Return the (x, y) coordinate for the center point of the cell that contains the specified text.  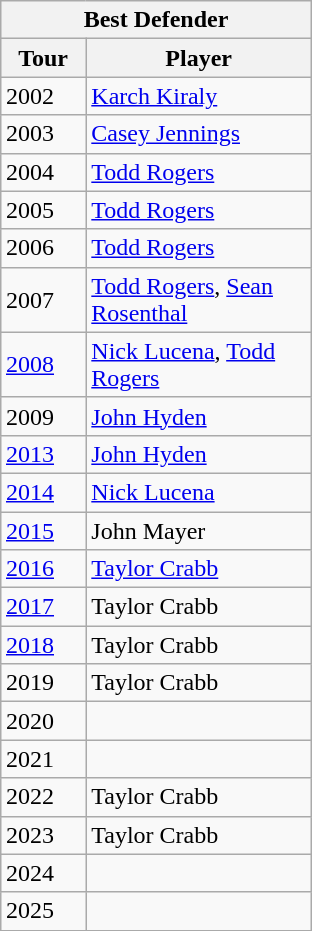
2022 (42, 797)
2018 (42, 645)
2013 (42, 454)
2020 (42, 721)
2004 (42, 172)
2007 (42, 300)
Tour (42, 58)
Todd Rogers, Sean Rosenthal (199, 300)
Nick Lucena, Todd Rogers (199, 364)
2002 (42, 96)
Player (199, 58)
2023 (42, 835)
2005 (42, 210)
2006 (42, 248)
2014 (42, 492)
2015 (42, 531)
2021 (42, 759)
2009 (42, 416)
2016 (42, 569)
2003 (42, 134)
2008 (42, 364)
Karch Kiraly (199, 96)
Casey Jennings (199, 134)
2017 (42, 607)
Best Defender (156, 20)
Nick Lucena (199, 492)
2024 (42, 873)
John Mayer (199, 531)
2019 (42, 683)
2025 (42, 911)
